Return (X, Y) of the center of cell containing provided text 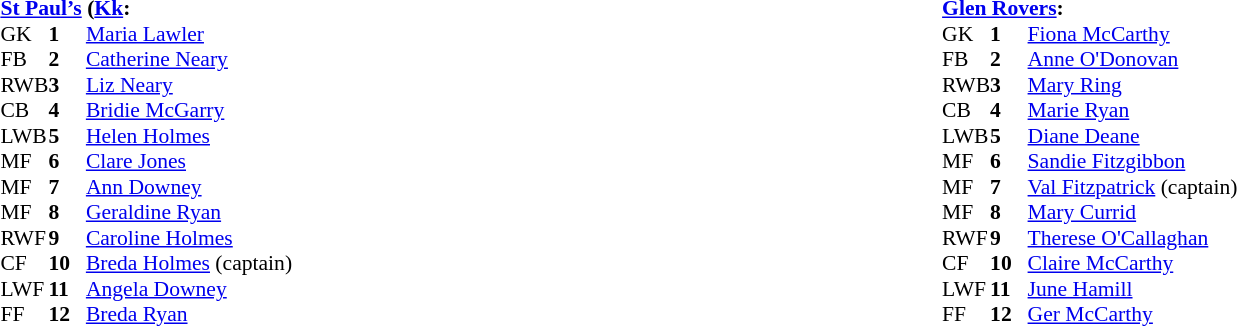
Geraldine Ryan (189, 213)
Ann Downey (189, 187)
Helen Holmes (189, 136)
Angela Downey (189, 289)
Breda Holmes (captain) (189, 263)
Clare Jones (189, 161)
Liz Neary (189, 85)
Catherine Neary (189, 59)
Caroline Holmes (189, 238)
Maria Lawler (189, 34)
Bridie McGarry (189, 111)
